Extract the [X, Y] coordinate from the center of the cell holding the provided text.  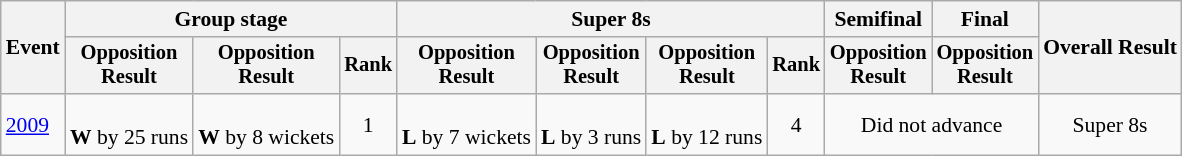
Group stage [231, 19]
Did not advance [932, 124]
L by 12 runs [706, 124]
Overall Result [1110, 48]
W by 25 runs [129, 124]
L by 3 runs [591, 124]
1 [368, 124]
L by 7 wickets [466, 124]
Semifinal [878, 19]
W by 8 wickets [266, 124]
Final [986, 19]
Event [33, 48]
2009 [33, 124]
4 [796, 124]
